Extract the [X, Y] coordinate from the center of the cell holding the provided text.  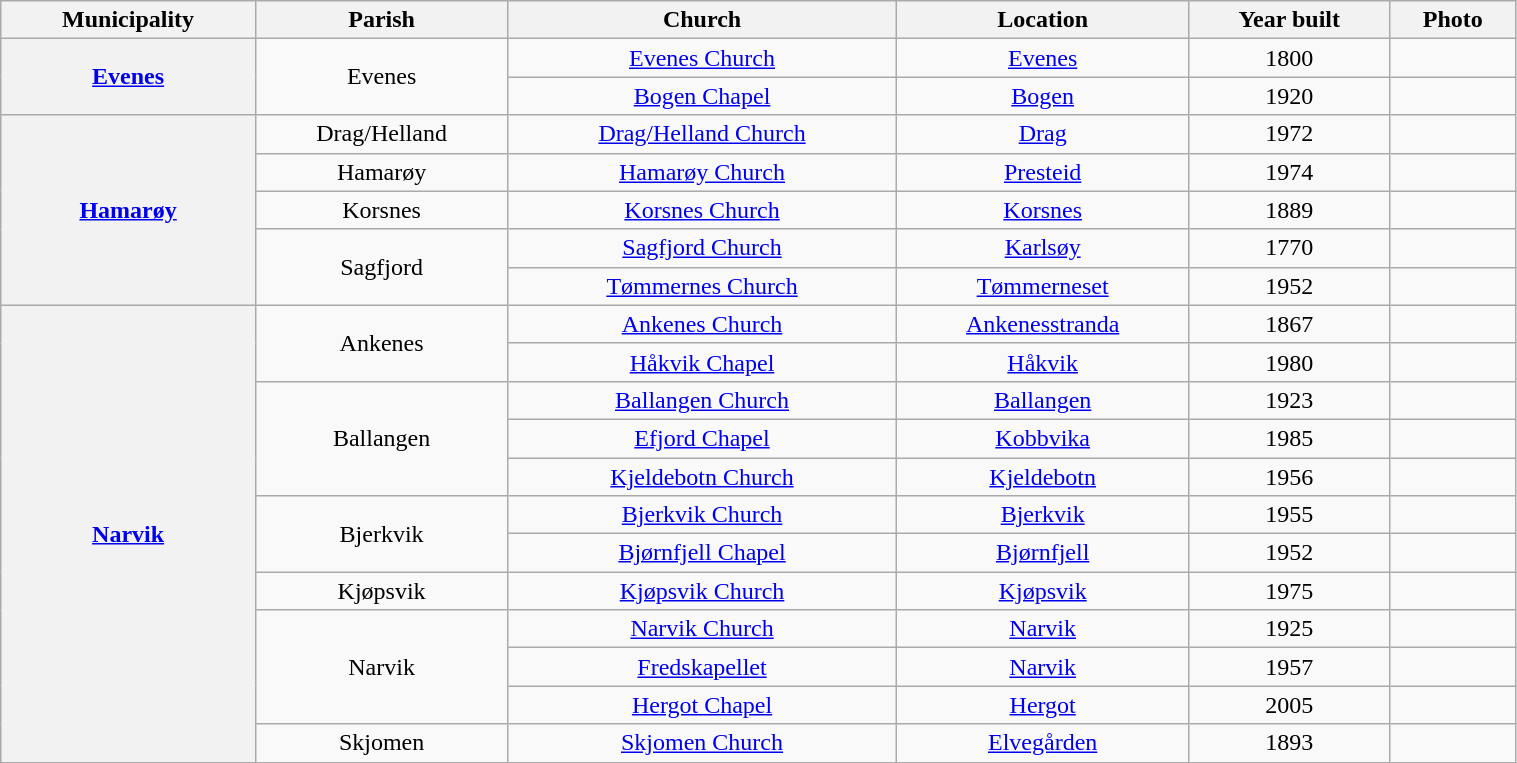
Bjørnfjell Chapel [702, 553]
Drag [1042, 134]
Kobbvika [1042, 438]
1889 [1290, 210]
Hergot Chapel [702, 705]
Municipality [128, 20]
1974 [1290, 172]
1957 [1290, 667]
1923 [1290, 400]
Sagfjord [381, 267]
1956 [1290, 477]
Ballangen Church [702, 400]
Håkvik [1042, 362]
Korsnes Church [702, 210]
1980 [1290, 362]
Presteid [1042, 172]
Håkvik Chapel [702, 362]
1955 [1290, 515]
1920 [1290, 96]
Elvegården [1042, 743]
Kjeldebotn [1042, 477]
Sagfjord Church [702, 248]
Drag/Helland Church [702, 134]
Church [702, 20]
Bjørnfjell [1042, 553]
Parish [381, 20]
Hamarøy Church [702, 172]
Ankenesstranda [1042, 324]
1975 [1290, 591]
Ankenes [381, 343]
Bogen Chapel [702, 96]
Location [1042, 20]
1985 [1290, 438]
Kjøpsvik Church [702, 591]
Narvik Church [702, 629]
1867 [1290, 324]
2005 [1290, 705]
Evenes Church [702, 58]
1972 [1290, 134]
1925 [1290, 629]
Kjeldebotn Church [702, 477]
Karlsøy [1042, 248]
Hergot [1042, 705]
Skjomen Church [702, 743]
Drag/Helland [381, 134]
Bjerkvik Church [702, 515]
1770 [1290, 248]
1893 [1290, 743]
Bogen [1042, 96]
Year built [1290, 20]
Skjomen [381, 743]
Photo [1452, 20]
Efjord Chapel [702, 438]
Tømmernes Church [702, 286]
Tømmerneset [1042, 286]
Fredskapellet [702, 667]
1800 [1290, 58]
Ankenes Church [702, 324]
